Locate the cell with the specified text and output its (x, y) center coordinate. 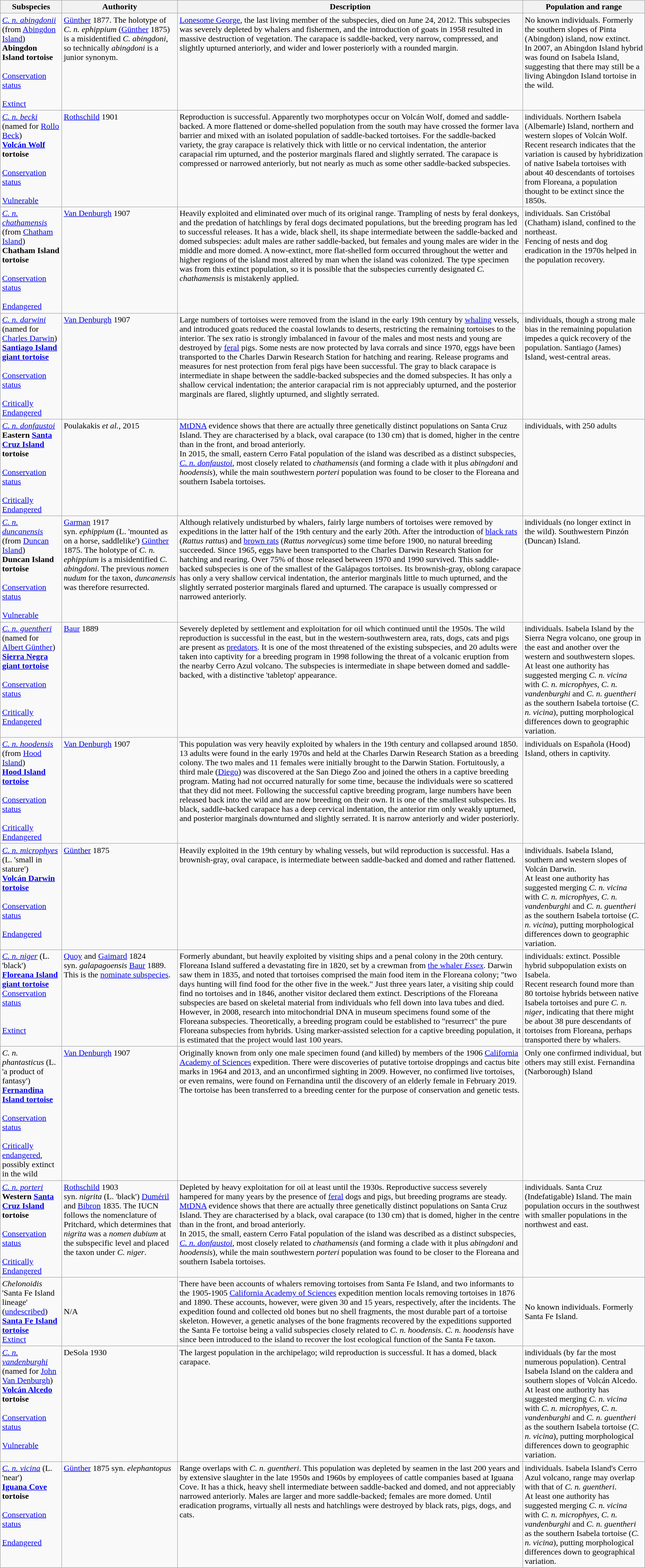
Population and range (584, 7)
Subspecies (31, 7)
DeSola 1930 (120, 1404)
Günther 1875 syn. elephantopus (120, 1515)
C. n. guentheri (named for Albert Günther)Sierra Negra giant tortoise Conservation status Critically Endangered (31, 680)
No known individuals. Formerly Santa Fe Island. (584, 1312)
C. n. hoodensis (from Hood Island)Hood Island tortoise Conservation status Critically Endangered (31, 790)
C. n. niger (L. 'black')Floreana Island giant tortoiseConservation status Extinct (31, 998)
Baur 1889 (120, 680)
Description (350, 7)
Quoy and Gaimard 1824 syn. galapagoensis Baur 1889. This is the nominate subspecies. (120, 998)
Poulakakis et al., 2015 (120, 468)
Chelonoidis 'Santa Fe Island lineage' (undescribed)Santa Fe Island tortoiseExtinct (31, 1312)
C. n. darwini (named for Charles Darwin)Santiago Island giant tortoise Conservation status Critically Endangered (31, 366)
C. n. abingdonii (from Abingdon Island)Abingdon Island tortoise Conservation status Extinct (31, 62)
C. n. becki (named for Rollo Beck)Volcán Wolf tortoise Conservation status Vulnerable (31, 158)
C. n. vicina (L. 'near')Iguana Cove tortoise Conservation status Endangered (31, 1515)
individuals (no longer extinct in the wild). Southwestern Pinzón (Duncan) Island. (584, 569)
Günther 1877. The holotype of C. n. ephippium (Günther 1875) is a misidentified C. abingdoni, so technically abingdoni is a junior synonym. (120, 62)
Only one confirmed individual, but others may still exist. Fernandina (Narborough) Island (584, 1113)
C. n. phantasticus (L. 'a product of fantasy')Fernandina Island tortoise Conservation status Critically endangered, possibly extinct in the wild (31, 1113)
Günther 1875 (120, 896)
C. n. donfaustoi Eastern Santa Cruz Island tortoise Conservation status Critically Endangered (31, 468)
individuals, with 250 adults (584, 468)
C. n. vandenburghi (named for John Van Denburgh)Volcán Alcedo tortoise Conservation status Vulnerable (31, 1404)
Authority (120, 7)
C. n. microphyes (L. 'small in stature')Volcán Darwin tortoise Conservation status Endangered (31, 896)
N/A (120, 1312)
C. n. duncanensis (from Duncan Island)Duncan Island tortoise Conservation status Vulnerable (31, 569)
individuals on Española (Hood) Island, others in captivity. (584, 790)
C. n. porteri Western Santa Cruz Island tortoise Conservation status Critically Endangered (31, 1229)
C. n. chathamensis (from Chatham Island)Chatham Island tortoise Conservation status Endangered (31, 260)
Rothschild 1901 (120, 158)
individuals. Santa Cruz (Indefatigable) Island. The main population occurs in the southwest with smaller populations in the northwest and east. (584, 1229)
The largest population in the archipelago; wild reproduction is successful. It has a domed, black carapace. (350, 1404)
